For the text-containing cell, return its midpoint in (X, Y) coordinate format. 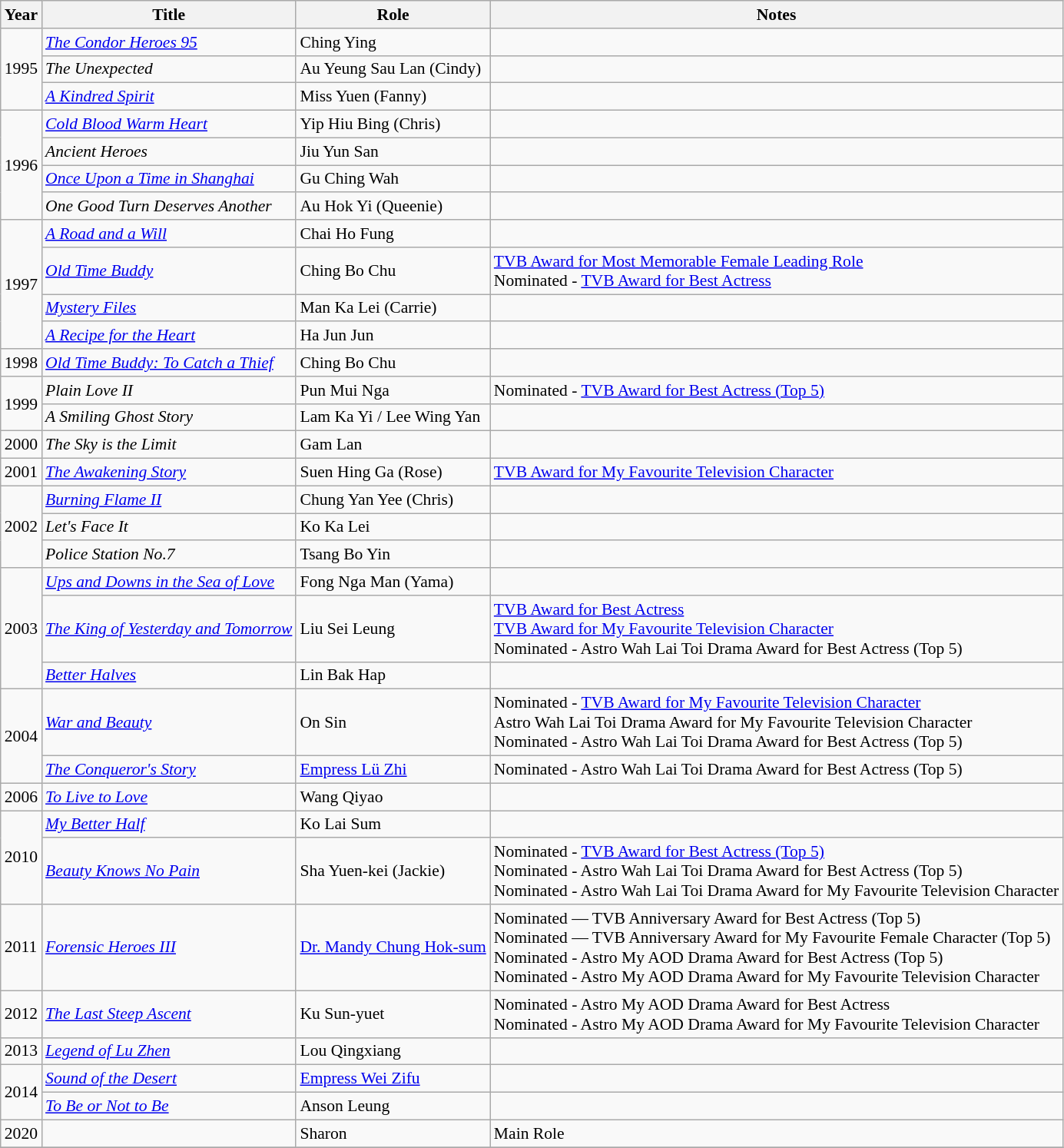
Chung Yan Yee (Chris) (393, 499)
Main Role (777, 1133)
The Awakening Story (169, 473)
2002 (22, 527)
The Condor Heroes 95 (169, 42)
War and Beauty (169, 722)
1997 (22, 284)
Beauty Knows No Pain (169, 871)
Burning Flame II (169, 499)
Forensic Heroes III (169, 947)
TVB Award for My Favourite Television Character (777, 473)
Au Yeung Sau Lan (Cindy) (393, 69)
A Road and a Will (169, 234)
2006 (22, 797)
My Better Half (169, 825)
Suen Hing Ga (Rose) (393, 473)
A Kindred Spirit (169, 97)
Liu Sei Leung (393, 629)
Ching Ying (393, 42)
Police Station No.7 (169, 555)
Pun Mui Nga (393, 390)
The Sky is the Limit (169, 445)
Legend of Lu Zhen (169, 1051)
TVB Award for Most Memorable Female Leading RoleNominated - TVB Award for Best Actress (777, 270)
Nominated - TVB Award for Best Actress (Top 5) (777, 390)
1996 (22, 165)
2004 (22, 736)
Dr. Mandy Chung Hok-sum (393, 947)
To Live to Love (169, 797)
The Last Steep Ascent (169, 1014)
Ancient Heroes (169, 151)
Gam Lan (393, 445)
The Unexpected (169, 69)
Ha Jun Jun (393, 336)
Sha Yuen-kei (Jackie) (393, 871)
A Smiling Ghost Story (169, 417)
Empress Lü Zhi (393, 770)
Lam Ka Yi / Lee Wing Yan (393, 417)
Man Ka Lei (Carrie) (393, 308)
1995 (22, 69)
TVB Award for Best Actress TVB Award for My Favourite Television Character Nominated - Astro Wah Lai Toi Drama Award for Best Actress (Top 5) (777, 629)
On Sin (393, 722)
Year (22, 15)
Once Upon a Time in Shanghai (169, 179)
Sharon (393, 1133)
Notes (777, 15)
Old Time Buddy (169, 270)
Chai Ho Fung (393, 234)
2012 (22, 1014)
2001 (22, 473)
The Conqueror's Story (169, 770)
Wang Qiyao (393, 797)
Old Time Buddy: To Catch a Thief (169, 363)
Role (393, 15)
2000 (22, 445)
Miss Yuen (Fanny) (393, 97)
Empress Wei Zifu (393, 1079)
Nominated - Astro Wah Lai Toi Drama Award for Best Actress (Top 5) (777, 770)
2003 (22, 629)
Title (169, 15)
Lin Bak Hap (393, 675)
Ups and Downs in the Sea of Love (169, 582)
Gu Ching Wah (393, 179)
Tsang Bo Yin (393, 555)
Plain Love II (169, 390)
Anson Leung (393, 1107)
Better Halves (169, 675)
2010 (22, 858)
Cold Blood Warm Heart (169, 124)
Ku Sun-yuet (393, 1014)
One Good Turn Deserves Another (169, 207)
Ko Ka Lei (393, 527)
Lou Qingxiang (393, 1051)
The King of Yesterday and Tomorrow (169, 629)
2011 (22, 947)
Ko Lai Sum (393, 825)
Yip Hiu Bing (Chris) (393, 124)
2013 (22, 1051)
A Recipe for the Heart (169, 336)
2014 (22, 1093)
Nominated - Astro My AOD Drama Award for Best Actress Nominated - Astro My AOD Drama Award for My Favourite Television Character (777, 1014)
2020 (22, 1133)
Jiu Yun San (393, 151)
Au Hok Yi (Queenie) (393, 207)
Fong Nga Man (Yama) (393, 582)
To Be or Not to Be (169, 1107)
1998 (22, 363)
Sound of the Desert (169, 1079)
1999 (22, 404)
Let's Face It (169, 527)
Mystery Files (169, 308)
